Extract the (X, Y) coordinate from the center of the cell holding the provided text.  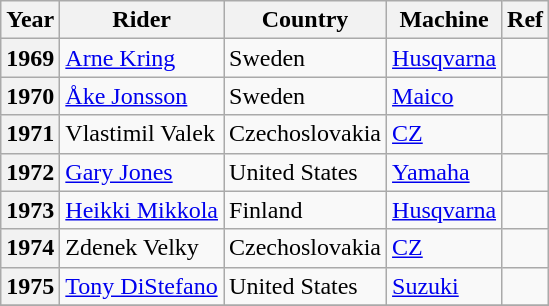
Suzuki (444, 286)
Maico (444, 96)
Year (30, 20)
Machine (444, 20)
1973 (30, 210)
Åke Jonsson (142, 96)
Vlastimil Valek (142, 134)
1970 (30, 96)
1972 (30, 172)
1971 (30, 134)
Tony DiStefano (142, 286)
1974 (30, 248)
Ref (526, 20)
Rider (142, 20)
Yamaha (444, 172)
Finland (306, 210)
1975 (30, 286)
1969 (30, 58)
Heikki Mikkola (142, 210)
Arne Kring (142, 58)
Gary Jones (142, 172)
Zdenek Velky (142, 248)
Country (306, 20)
